Return (x, y) of the center of cell containing provided text 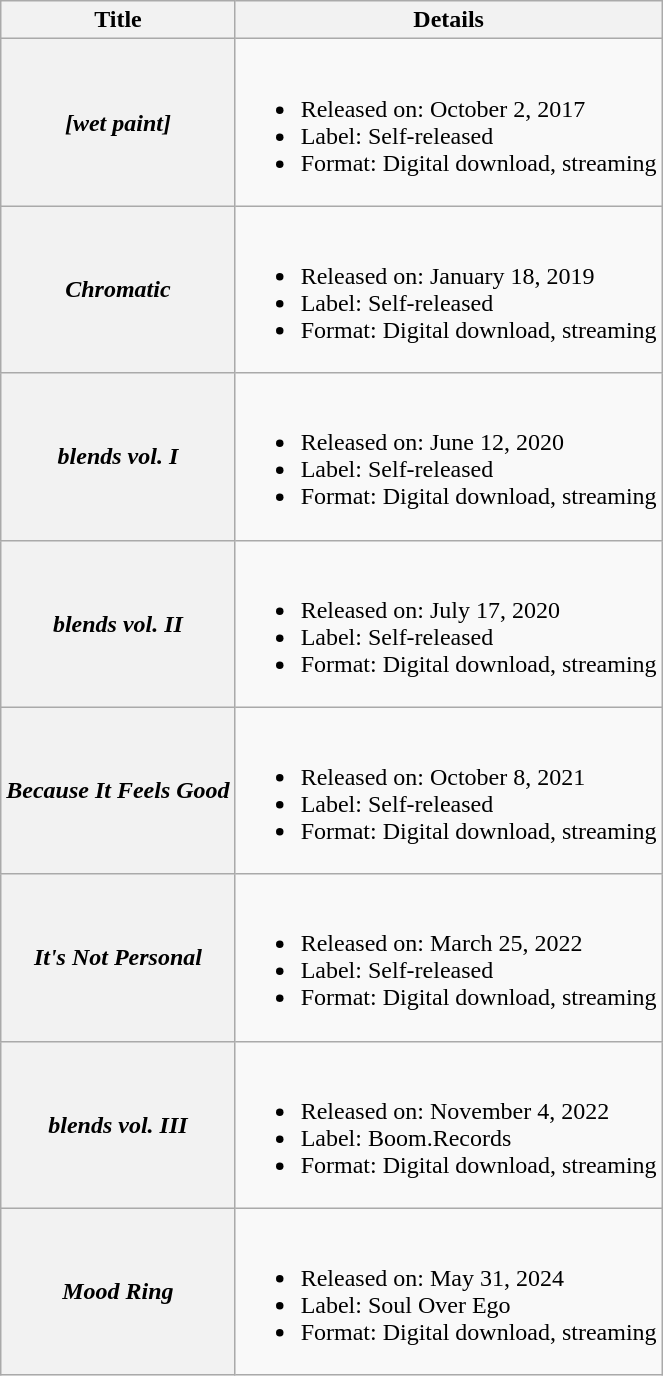
[wet paint] (118, 122)
Released on: October 8, 2021Label: Self-releasedFormat: Digital download, streaming (448, 790)
Details (448, 20)
Released on: March 25, 2022Label: Self-releasedFormat: Digital download, streaming (448, 958)
Released on: November 4, 2022Label: Boom.RecordsFormat: Digital download, streaming (448, 1124)
It's Not Personal (118, 958)
Released on: May 31, 2024Label: Soul Over EgoFormat: Digital download, streaming (448, 1292)
Released on: June 12, 2020Label: Self-releasedFormat: Digital download, streaming (448, 456)
blends vol. I (118, 456)
Released on: July 17, 2020Label: Self-releasedFormat: Digital download, streaming (448, 624)
blends vol. III (118, 1124)
Released on: January 18, 2019Label: Self-releasedFormat: Digital download, streaming (448, 290)
Mood Ring (118, 1292)
Title (118, 20)
Released on: October 2, 2017Label: Self-releasedFormat: Digital download, streaming (448, 122)
Chromatic (118, 290)
Because It Feels Good (118, 790)
blends vol. II (118, 624)
